Output the (X, Y) coordinate of the center of the cell containing the given text.  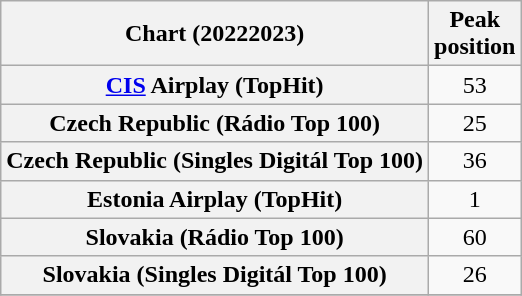
Chart (20222023) (215, 34)
60 (475, 237)
CIS Airplay (TopHit) (215, 85)
Czech Republic (Singles Digitál Top 100) (215, 161)
25 (475, 123)
Czech Republic (Rádio Top 100) (215, 123)
53 (475, 85)
Slovakia (Singles Digitál Top 100) (215, 275)
Estonia Airplay (TopHit) (215, 199)
Peakposition (475, 34)
36 (475, 161)
1 (475, 199)
26 (475, 275)
Slovakia (Rádio Top 100) (215, 237)
